For the text-containing cell, return its midpoint in [X, Y] coordinate format. 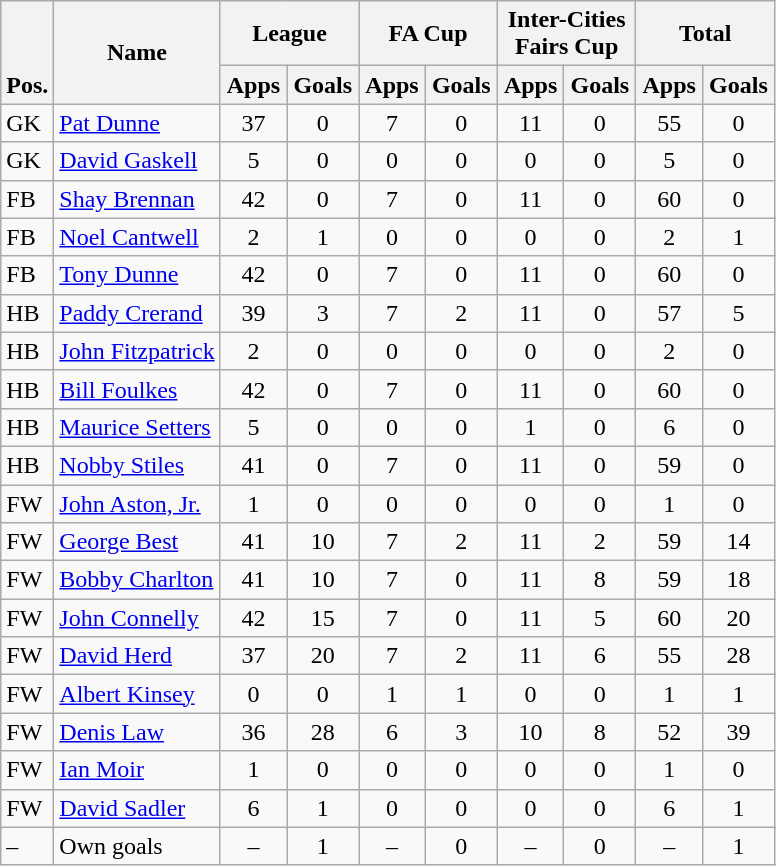
Tony Dunne [137, 275]
Pat Dunne [137, 123]
Noel Cantwell [137, 237]
FA Cup [428, 34]
David Gaskell [137, 161]
David Sadler [137, 808]
John Connelly [137, 618]
John Aston, Jr. [137, 503]
George Best [137, 542]
Inter-Cities Fairs Cup [566, 34]
15 [323, 618]
57 [670, 313]
18 [738, 580]
Albert Kinsey [137, 694]
Bill Foulkes [137, 389]
Own goals [137, 846]
Denis Law [137, 732]
League [290, 34]
John Fitzpatrick [137, 351]
David Herd [137, 656]
Paddy Crerand [137, 313]
52 [670, 732]
Total [706, 34]
Maurice Setters [137, 427]
Shay Brennan [137, 199]
Nobby Stiles [137, 465]
Ian Moir [137, 770]
14 [738, 542]
Bobby Charlton [137, 580]
Pos. [28, 52]
Name [137, 52]
36 [254, 732]
